Locate the cell with the specified text and output its [x, y] center coordinate. 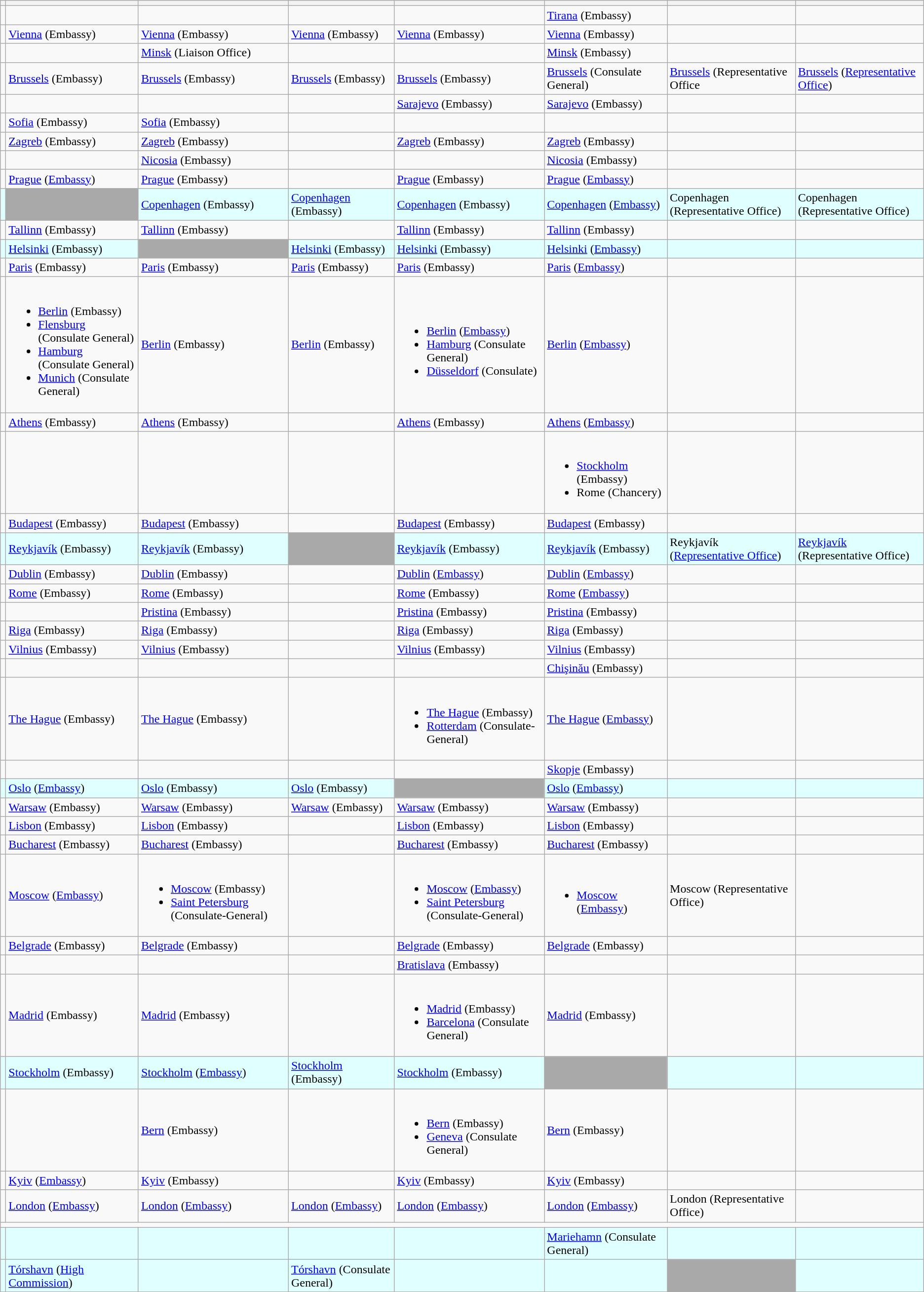
Minsk (Embassy) [606, 53]
Tirana (Embassy) [606, 15]
London (Representative Office) [731, 1206]
Brussels (Consulate General) [606, 78]
Tórshavn (High Commission) [72, 1276]
Mariehamn (Consulate General) [606, 1243]
Bratislava (Embassy) [469, 965]
Stockholm (Embassy)Rome (Chancery) [606, 473]
Moscow (Representative Office) [731, 896]
Berlin (Embassy)Flensburg (Consulate General)Hamburg (Consulate General)Munich (Consulate General) [72, 345]
Berlin (Embassy)Hamburg (Consulate General)Düsseldorf (Consulate) [469, 345]
Bern (Embassy)Geneva (Consulate General) [469, 1130]
Madrid (Embassy)Barcelona (Consulate General) [469, 1015]
The Hague (Embassy)Rotterdam (Consulate-General) [469, 719]
Brussels (Representative Office) [859, 78]
Skopje (Embassy) [606, 769]
Brussels (Representative Office [731, 78]
Minsk (Liaison Office) [213, 53]
Tórshavn (Consulate General) [341, 1276]
Chişinău (Embassy) [606, 668]
